Find where the given text appears and provide that cell's center as [X, Y] coordinate. 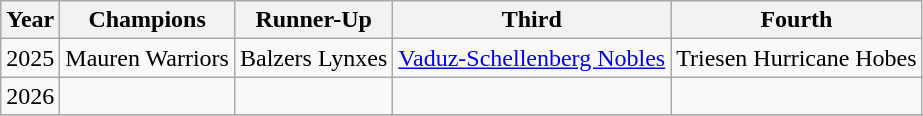
2025 [30, 58]
Runner-Up [313, 20]
Year [30, 20]
Vaduz-Schellenberg Nobles [532, 58]
Third [532, 20]
Balzers Lynxes [313, 58]
Triesen Hurricane Hobes [796, 58]
Fourth [796, 20]
Mauren Warriors [148, 58]
2026 [30, 96]
Champions [148, 20]
